From the cell containing the given text, extract its center point as (x, y) coordinate. 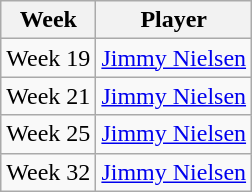
Week (48, 20)
Week 32 (48, 172)
Week 25 (48, 134)
Week 19 (48, 58)
Player (174, 20)
Week 21 (48, 96)
